Detect which cell encompasses the target text, then output its (x, y) center coordinate. 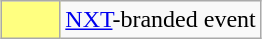
NXT-branded event (160, 20)
